Return the (X, Y) coordinate for the center point of the cell that contains the specified text.  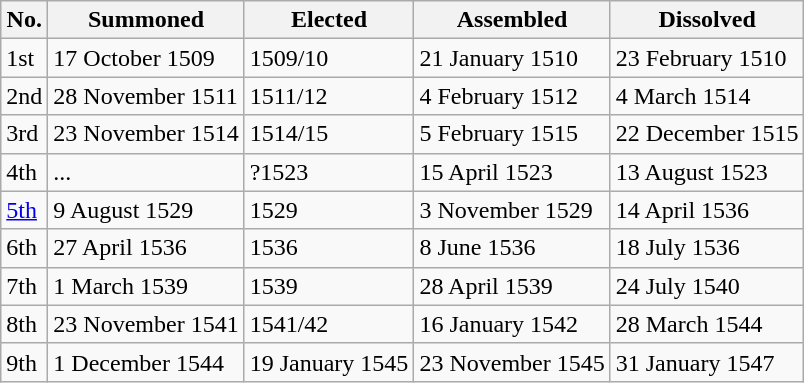
1536 (329, 248)
?1523 (329, 172)
23 February 1510 (707, 58)
28 April 1539 (512, 286)
8th (24, 324)
Dissolved (707, 20)
1 March 1539 (146, 286)
24 July 1540 (707, 286)
... (146, 172)
7th (24, 286)
21 January 1510 (512, 58)
3 November 1529 (512, 210)
4 March 1514 (707, 96)
1509/10 (329, 58)
14 April 1536 (707, 210)
9 August 1529 (146, 210)
19 January 1545 (329, 362)
4th (24, 172)
16 January 1542 (512, 324)
1529 (329, 210)
Summoned (146, 20)
1541/42 (329, 324)
1511/12 (329, 96)
5 February 1515 (512, 134)
1539 (329, 286)
Assembled (512, 20)
1 December 1544 (146, 362)
27 April 1536 (146, 248)
22 December 1515 (707, 134)
28 November 1511 (146, 96)
18 July 1536 (707, 248)
1514/15 (329, 134)
28 March 1544 (707, 324)
13 August 1523 (707, 172)
15 April 1523 (512, 172)
23 November 1545 (512, 362)
8 June 1536 (512, 248)
23 November 1541 (146, 324)
4 February 1512 (512, 96)
1st (24, 58)
6th (24, 248)
23 November 1514 (146, 134)
Elected (329, 20)
5th (24, 210)
31 January 1547 (707, 362)
9th (24, 362)
No. (24, 20)
3rd (24, 134)
17 October 1509 (146, 58)
2nd (24, 96)
